Locate the cell with the specified text and output its [X, Y] center coordinate. 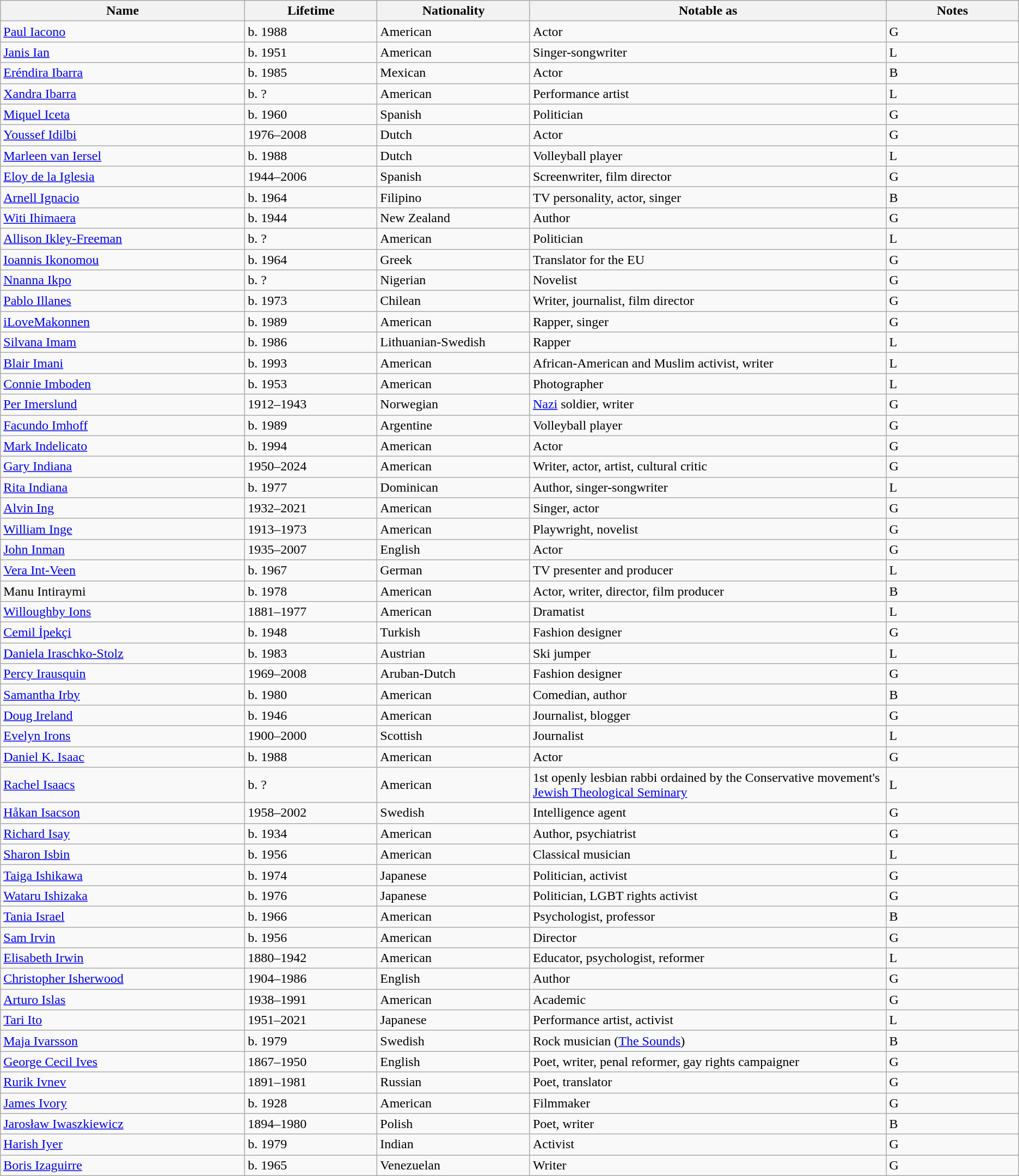
Translator for the EU [708, 260]
Rita Indiana [123, 487]
William Inge [123, 529]
Writer, journalist, film director [708, 301]
Per Imerslund [123, 405]
Sharon Isbin [123, 854]
TV presenter and producer [708, 570]
Arturo Islas [123, 1000]
b. 1980 [311, 695]
Ski jumper [708, 653]
Greek [454, 260]
Mexican [454, 73]
Ioannis Ikonomou [123, 260]
Daniel K. Isaac [123, 757]
Dramatist [708, 612]
Comedian, author [708, 695]
Lifetime [311, 11]
1950–2024 [311, 467]
Screenwriter, film director [708, 176]
John Inman [123, 549]
Dominican [454, 487]
Scottish [454, 736]
Poet, translator [708, 1082]
Politician, activist [708, 875]
Journalist [708, 736]
Performance artist [708, 94]
b. 1977 [311, 487]
Educator, psychologist, reformer [708, 958]
Activist [708, 1144]
1935–2007 [311, 549]
Poet, writer, penal reformer, gay rights campaigner [708, 1062]
Singer-songwriter [708, 52]
1938–1991 [311, 1000]
Rock musician (The Sounds) [708, 1041]
1st openly lesbian rabbi ordained by the Conservative movement's Jewish Theological Seminary [708, 785]
1976–2008 [311, 135]
1912–1943 [311, 405]
Doug Ireland [123, 715]
b. 1976 [311, 896]
b. 1974 [311, 875]
Willoughby Ions [123, 612]
Taiga Ishikawa [123, 875]
Mark Indelicato [123, 446]
Academic [708, 1000]
Writer [708, 1165]
b. 1965 [311, 1165]
Miquel Iceta [123, 114]
Psychologist, professor [708, 916]
b. 1948 [311, 633]
b. 1960 [311, 114]
Boris Izaguirre [123, 1165]
Classical musician [708, 854]
b. 1973 [311, 301]
Rurik Ivnev [123, 1082]
Performance artist, activist [708, 1020]
Maja Ivarsson [123, 1041]
Tania Israel [123, 916]
1900–2000 [311, 736]
Sam Irvin [123, 937]
Director [708, 937]
Christopher Isherwood [123, 979]
Facundo Imhoff [123, 425]
1894–1980 [311, 1124]
Venezuelan [454, 1165]
1880–1942 [311, 958]
Russian [454, 1082]
Notable as [708, 11]
Norwegian [454, 405]
1951–2021 [311, 1020]
Pablo Illanes [123, 301]
Aruban-Dutch [454, 674]
Manu Intiraymi [123, 591]
Tari Ito [123, 1020]
Paul Iacono [123, 32]
Nnanna Ikpo [123, 280]
Author, psychiatrist [708, 834]
Filipino [454, 197]
German [454, 570]
Percy Irausquin [123, 674]
Samantha Irby [123, 695]
b. 1946 [311, 715]
Janis Ian [123, 52]
James Ivory [123, 1103]
Writer, actor, artist, cultural critic [708, 467]
Rachel Isaacs [123, 785]
b. 1994 [311, 446]
Connie Imboden [123, 384]
Gary Indiana [123, 467]
Daniela Iraschko-Stolz [123, 653]
Indian [454, 1144]
b. 1978 [311, 591]
b. 1966 [311, 916]
Silvana Imam [123, 342]
Nationality [454, 11]
Austrian [454, 653]
Marleen van Iersel [123, 156]
Argentine [454, 425]
Notes [953, 11]
b. 1951 [311, 52]
b. 1986 [311, 342]
Nigerian [454, 280]
Harish Iyer [123, 1144]
Eloy de la Iglesia [123, 176]
Wataru Ishizaka [123, 896]
Alvin Ing [123, 508]
George Cecil Ives [123, 1062]
b. 1985 [311, 73]
1969–2008 [311, 674]
Håkan Isacson [123, 813]
Evelyn Irons [123, 736]
b. 1983 [311, 653]
b. 1967 [311, 570]
Nazi soldier, writer [708, 405]
Vera Int-Veen [123, 570]
Name [123, 11]
Allison Ikley-Freeman [123, 238]
b. 1928 [311, 1103]
Journalist, blogger [708, 715]
Singer, actor [708, 508]
iLoveMakonnen [123, 322]
Politician, LGBT rights activist [708, 896]
New Zealand [454, 218]
Poet, writer [708, 1124]
Lithuanian-Swedish [454, 342]
Cemil İpekçi [123, 633]
1881–1977 [311, 612]
Novelist [708, 280]
1891–1981 [311, 1082]
1944–2006 [311, 176]
Turkish [454, 633]
1932–2021 [311, 508]
Witi Ihimaera [123, 218]
Photographer [708, 384]
Author, singer-songwriter [708, 487]
Richard Isay [123, 834]
Rapper [708, 342]
1913–1973 [311, 529]
b. 1993 [311, 363]
Playwright, novelist [708, 529]
b. 1934 [311, 834]
TV personality, actor, singer [708, 197]
Actor, writer, director, film producer [708, 591]
Filmmaker [708, 1103]
Arnell Ignacio [123, 197]
Eréndira Ibarra [123, 73]
Chilean [454, 301]
Youssef Idilbi [123, 135]
1867–1950 [311, 1062]
Jarosław Iwaszkiewicz [123, 1124]
b. 1944 [311, 218]
1958–2002 [311, 813]
Polish [454, 1124]
Intelligence agent [708, 813]
Xandra Ibarra [123, 94]
1904–1986 [311, 979]
b. 1953 [311, 384]
Rapper, singer [708, 322]
African-American and Muslim activist, writer [708, 363]
Blair Imani [123, 363]
Elisabeth Irwin [123, 958]
